Capture the cell that displays the provided text and extract its (x, y) central coordinate. 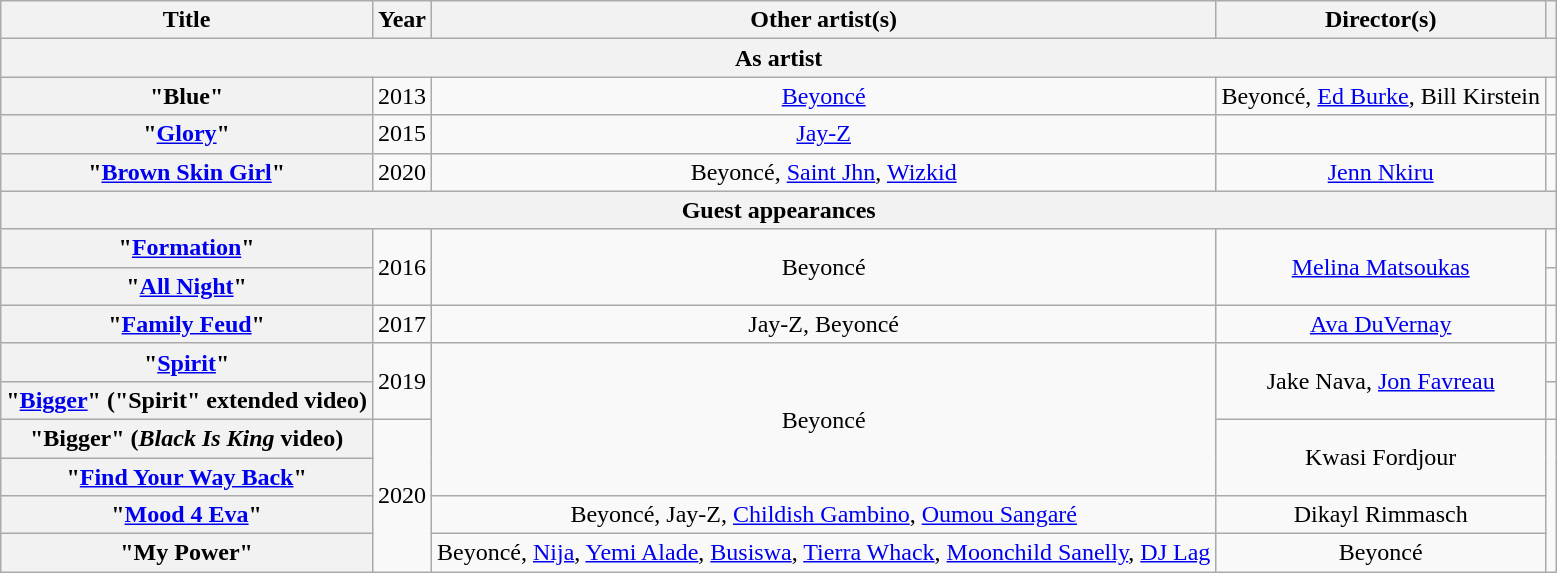
Dikayl Rimmasch (1381, 515)
2015 (402, 134)
"Mood 4 Eva" (187, 515)
Kwasi Fordjour (1381, 457)
Beyoncé, Jay-Z, Childish Gambino, Oumou Sangaré (824, 515)
"Spirit" (187, 362)
Beyoncé, Saint Jhn, Wizkid (824, 172)
Jenn Nkiru (1381, 172)
Beyoncé, Ed Burke, Bill Kirstein (1381, 96)
Other artist(s) (824, 20)
"Formation" (187, 248)
2013 (402, 96)
"My Power" (187, 553)
Jay-Z, Beyoncé (824, 324)
Melina Matsoukas (1381, 267)
"Bigger" (Black Is King video) (187, 438)
"All Night" (187, 286)
"Bigger" ("Spirit" extended video) (187, 400)
2016 (402, 267)
"Brown Skin Girl" (187, 172)
Beyoncé, Nija, Yemi Alade, Busiswa, Tierra Whack, Moonchild Sanelly, DJ Lag (824, 553)
"Blue" (187, 96)
Title (187, 20)
"Family Feud" (187, 324)
Year (402, 20)
Director(s) (1381, 20)
As artist (779, 58)
Jay-Z (824, 134)
Ava DuVernay (1381, 324)
"Find Your Way Back" (187, 477)
"Glory" (187, 134)
2017 (402, 324)
Jake Nava, Jon Favreau (1381, 381)
Guest appearances (779, 210)
2019 (402, 381)
